Find where the given text appears and provide that cell's center as (x, y) coordinate. 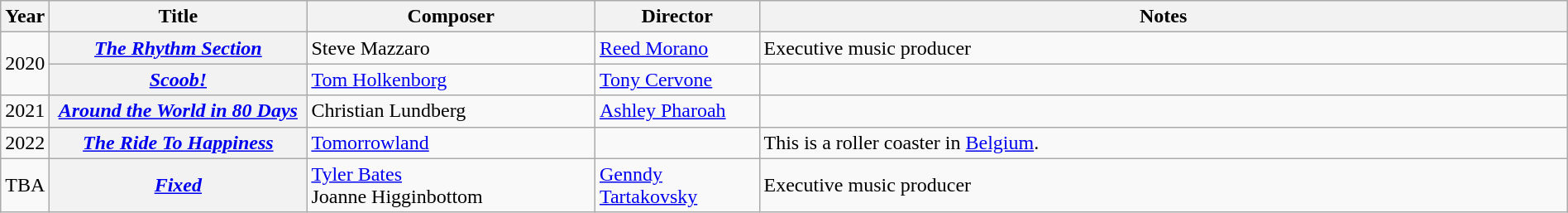
TBA (25, 186)
Tom Holkenborg (452, 80)
This is a roller coaster in Belgium. (1163, 143)
Steve Mazzaro (452, 48)
Fixed (179, 186)
Reed Morano (676, 48)
2020 (25, 64)
Tony Cervone (676, 80)
Genndy Tartakovsky (676, 186)
The Rhythm Section (179, 48)
2021 (25, 111)
Around the World in 80 Days (179, 111)
Tomorrowland (452, 143)
Year (25, 17)
Christian Lundberg (452, 111)
Tyler BatesJoanne Higginbottom (452, 186)
Notes (1163, 17)
Title (179, 17)
Director (676, 17)
Composer (452, 17)
Ashley Pharoah (676, 111)
Scoob! (179, 80)
The Ride To Happiness (179, 143)
2022 (25, 143)
